Capture the cell that displays the provided text and extract its (x, y) central coordinate. 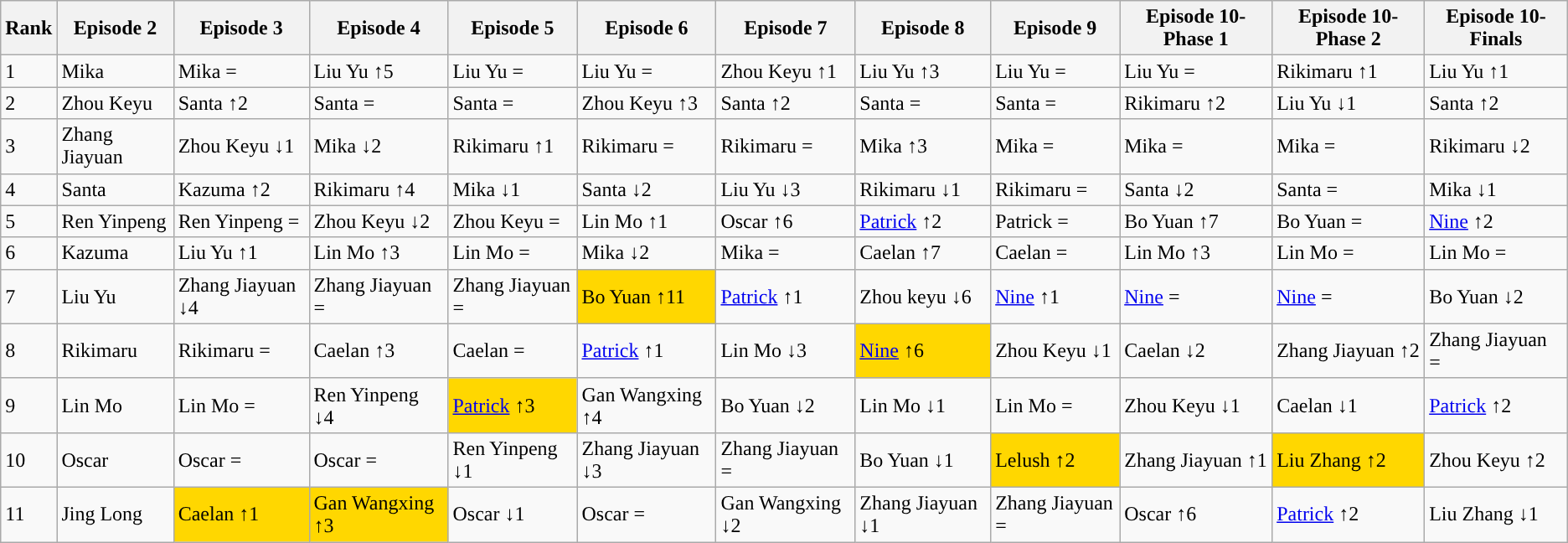
Zhou Keyu ↑2 (1496, 459)
9 (28, 406)
Episode 6 (647, 28)
5 (28, 221)
Gan Wangxing ↓2 (786, 515)
Bo Yuan ↑7 (1196, 221)
Rikimaru ↓2 (1496, 146)
Nine ↑6 (923, 350)
Zhang Jiayuan (116, 146)
Zhou Keyu (116, 103)
Episode 10-Phase 2 (1349, 28)
Zhang Jiayuan ↑1 (1196, 459)
Liu Yu ↑5 (379, 71)
Rikimaru ↑4 (379, 189)
Mika (116, 71)
Episode 4 (379, 28)
2 (28, 103)
Lin Mo ↑1 (647, 221)
Caelan ↑3 (379, 350)
Liu Yu ↓1 (1349, 103)
Zhou keyu ↓6 (923, 297)
Rank (28, 28)
Episode 10-Phase 1 (1196, 28)
Rikimaru (116, 350)
Lin Mo ↓1 (923, 406)
1 (28, 71)
Episode 3 (241, 28)
Liu Yu ↑3 (923, 71)
Ren Yinpeng ↓4 (379, 406)
Oscar (116, 459)
Liu Yu (116, 297)
Caelan ↑7 (923, 253)
7 (28, 297)
Caelan ↑1 (241, 515)
3 (28, 146)
Rikimaru ↑2 (1196, 103)
Patrick = (1055, 221)
Gan Wangxing ↑4 (647, 406)
Zhang Jiayuan ↓1 (923, 515)
Zhang Jiayuan ↓4 (241, 297)
Bo Yuan = (1349, 221)
Episode 5 (513, 28)
8 (28, 350)
Lelush ↑2 (1055, 459)
Episode 8 (923, 28)
Episode 2 (116, 28)
Bo Yuan ↑11 (647, 297)
Zhang Jiayuan ↑2 (1349, 350)
10 (28, 459)
Gan Wangxing ↑3 (379, 515)
Zhou Keyu ↑3 (647, 103)
Ren Yinpeng (116, 221)
Bo Yuan ↓1 (923, 459)
Liu Zhang ↑2 (1349, 459)
6 (28, 253)
Nine ↑1 (1055, 297)
Caelan ↓1 (1349, 406)
Kazuma ↑2 (241, 189)
Zhou Keyu ↑1 (786, 71)
Zhou Keyu ↓2 (379, 221)
Ren Yinpeng = (241, 221)
Zhang Jiayuan ↓3 (647, 459)
4 (28, 189)
Zhou Keyu = (513, 221)
Lin Mo (116, 406)
Jing Long (116, 515)
Liu Yu ↓3 (786, 189)
Mika ↑3 (923, 146)
Episode 10-Finals (1496, 28)
Rikimaru ↓1 (923, 189)
Episode 7 (786, 28)
Caelan ↓2 (1196, 350)
Ren Yinpeng ↓1 (513, 459)
Liu Zhang ↓1 (1496, 515)
Episode 9 (1055, 28)
Lin Mo ↓3 (786, 350)
11 (28, 515)
Patrick ↑3 (513, 406)
Nine ↑2 (1496, 221)
Santa (116, 189)
Oscar ↓1 (513, 515)
Kazuma (116, 253)
